Return the [x, y] coordinate for the center point of the cell that contains the specified text.  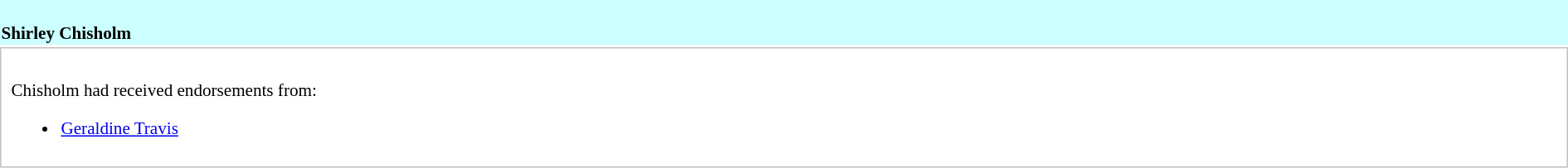
Chisholm had received endorsements from:Geraldine Travis [784, 108]
Shirley Chisholm [784, 22]
